Identify which cell holds the provided text, then report its (X, Y) central coordinate. 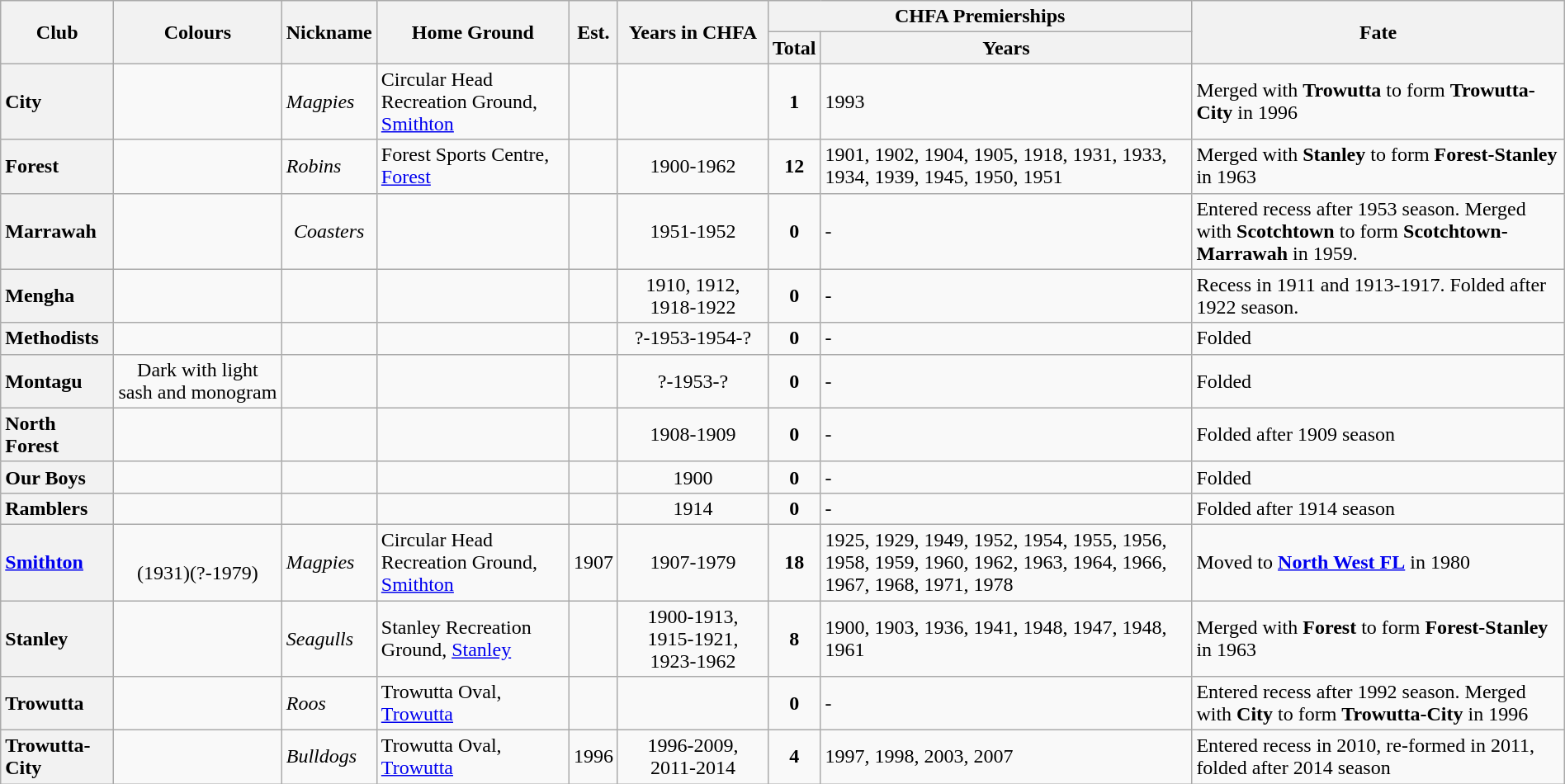
Trowutta-City (58, 758)
Nickname (329, 32)
Montagu (58, 381)
Years (1006, 48)
Merged with Forest to form Forest-Stanley in 1963 (1378, 639)
CHFA Premierships (979, 17)
4 (794, 758)
18 (794, 562)
Entered recess after 1953 season. Merged with Scotchtown to form Scotchtown-Marrawah in 1959. (1378, 231)
Methodists (58, 338)
Ramblers (58, 508)
(1931)(?-1979) (198, 562)
Forest Sports Centre, Forest (472, 167)
Total (794, 48)
Folded after 1909 season (1378, 434)
Entered recess after 1992 season. Merged with City to form Trowutta-City in 1996 (1378, 703)
1900-1962 (693, 167)
?-1953-1954-? (693, 338)
Home Ground (472, 32)
Marrawah (58, 231)
1996 (593, 758)
Seagulls (329, 639)
1908-1909 (693, 434)
1951-1952 (693, 231)
Years in CHFA (693, 32)
North Forest (58, 434)
Smithton (58, 562)
12 (794, 167)
Merged with Trowutta to form Trowutta-City in 1996 (1378, 102)
Bulldogs (329, 758)
1901, 1902, 1904, 1905, 1918, 1931, 1933, 1934, 1939, 1945, 1950, 1951 (1006, 167)
Entered recess in 2010, re-formed in 2011, folded after 2014 season (1378, 758)
Stanley Recreation Ground, Stanley (472, 639)
1996-2009, 2011-2014 (693, 758)
Folded after 1914 season (1378, 508)
?-1953-? (693, 381)
1997, 1998, 2003, 2007 (1006, 758)
Recess in 1911 and 1913-1917. Folded after 1922 season. (1378, 295)
Club (58, 32)
Merged with Stanley to form Forest-Stanley in 1963 (1378, 167)
Forest (58, 167)
Moved to North West FL in 1980 (1378, 562)
Est. (593, 32)
Trowutta (58, 703)
1914 (693, 508)
1900, 1903, 1936, 1941, 1948, 1947, 1948, 1961 (1006, 639)
1993 (1006, 102)
1907 (593, 562)
8 (794, 639)
1900-1913, 1915-1921, 1923-1962 (693, 639)
Stanley (58, 639)
Colours (198, 32)
1 (794, 102)
1925, 1929, 1949, 1952, 1954, 1955, 1956, 1958, 1959, 1960, 1962, 1963, 1964, 1966, 1967, 1968, 1971, 1978 (1006, 562)
Coasters (329, 231)
Roos (329, 703)
1900 (693, 477)
1910, 1912, 1918-1922 (693, 295)
Mengha (58, 295)
1907-1979 (693, 562)
Our Boys (58, 477)
Fate (1378, 32)
Dark with light sash and monogram (198, 381)
City (58, 102)
Robins (329, 167)
